Capture the cell that displays the provided text and extract its (X, Y) central coordinate. 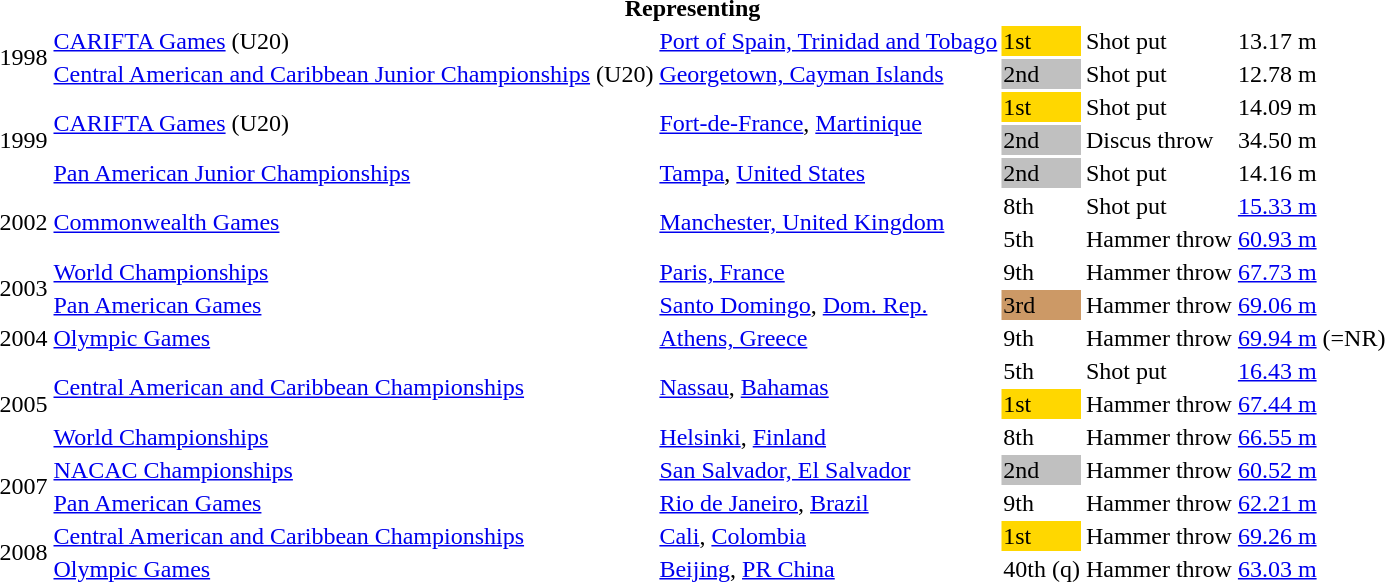
Central American and Caribbean Junior Championships (U20) (354, 74)
Cali, Colombia (828, 536)
Pan American Junior Championships (354, 173)
Manchester, United Kingdom (828, 222)
Georgetown, Cayman Islands (828, 74)
3rd (1042, 305)
Rio de Janeiro, Brazil (828, 503)
Commonwealth Games (354, 222)
Paris, France (828, 272)
Helsinki, Finland (828, 437)
San Salvador, El Salvador (828, 470)
Athens, Greece (828, 338)
Santo Domingo, Dom. Rep. (828, 305)
Discus throw (1158, 140)
Nassau, Bahamas (828, 388)
Tampa, United States (828, 173)
Fort-de-France, Martinique (828, 124)
NACAC Championships (354, 470)
Port of Spain, Trinidad and Tobago (828, 41)
Olympic Games (354, 338)
